Return (X, Y) of the center of cell containing provided text 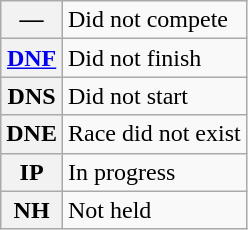
Did not start (154, 96)
NH (32, 210)
Did not compete (154, 20)
DNE (32, 134)
In progress (154, 172)
Not held (154, 210)
IP (32, 172)
Race did not exist (154, 134)
— (32, 20)
DNS (32, 96)
Did not finish (154, 58)
DNF (32, 58)
